Return (x, y) of the center of cell containing provided text 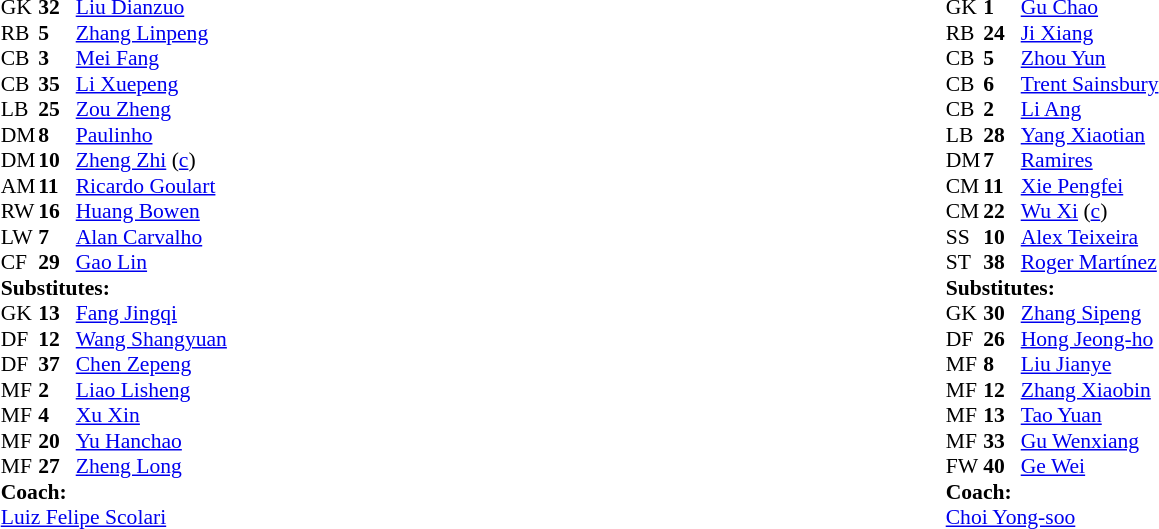
Li Xuepeng (152, 84)
3 (57, 59)
4 (57, 415)
27 (57, 467)
Ricardo Goulart (152, 186)
Zheng Zhi (c) (152, 161)
RW (20, 211)
Zou Zheng (152, 109)
Ge Wei (1090, 467)
33 (1002, 441)
Hong Jeong-ho (1090, 339)
22 (1002, 211)
LW (20, 237)
Zhang Xiaobin (1090, 390)
Fang Jingqi (152, 313)
20 (57, 441)
Alex Teixeira (1090, 237)
Chen Zepeng (152, 365)
16 (57, 211)
Paulinho (152, 135)
Yang Xiaotian (1090, 135)
24 (1002, 33)
Zhang Linpeng (152, 33)
Xu Xin (152, 415)
Zhang Sipeng (1090, 313)
Trent Sainsbury (1090, 84)
FW (965, 467)
30 (1002, 313)
38 (1002, 263)
40 (1002, 467)
26 (1002, 339)
Ramires (1090, 161)
Wu Xi (c) (1090, 211)
Ji Xiang (1090, 33)
Huang Bowen (152, 211)
37 (57, 365)
Zheng Long (152, 467)
28 (1002, 135)
29 (57, 263)
Xie Pengfei (1090, 186)
Wang Shangyuan (152, 339)
Roger Martínez (1090, 263)
AM (20, 186)
Gu Wenxiang (1090, 441)
SS (965, 237)
Alan Carvalho (152, 237)
Li Ang (1090, 109)
Liao Lisheng (152, 390)
Gao Lin (152, 263)
Tao Yuan (1090, 415)
35 (57, 84)
Liu Jianye (1090, 365)
25 (57, 109)
Mei Fang (152, 59)
CF (20, 263)
Zhou Yun (1090, 59)
ST (965, 263)
Yu Hanchao (152, 441)
6 (1002, 84)
